Return the (X, Y) coordinate for the center point of the cell that contains the specified text.  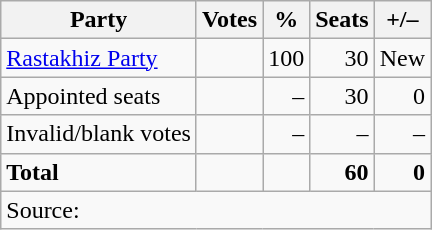
Rastakhiz Party (99, 58)
Invalid/blank votes (99, 134)
100 (286, 58)
Total (99, 172)
Seats (342, 20)
+/– (402, 20)
Source: (216, 210)
Party (99, 20)
Votes (229, 20)
% (286, 20)
60 (342, 172)
New (402, 58)
Appointed seats (99, 96)
